Output the [x, y] coordinate of the center of the cell containing the given text.  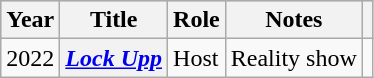
Title [114, 20]
Host [197, 58]
2022 [30, 58]
Notes [294, 20]
Reality show [294, 58]
Year [30, 20]
Role [197, 20]
Lock Upp [114, 58]
